Identify which cell holds the provided text, then report its (x, y) central coordinate. 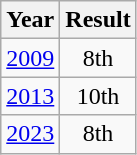
10th (98, 96)
2023 (30, 134)
2009 (30, 58)
2013 (30, 96)
Result (98, 20)
Year (30, 20)
